Extract the (X, Y) coordinate from the center of the cell holding the provided text.  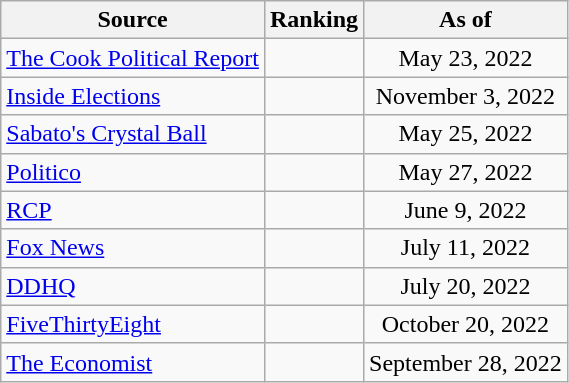
The Cook Political Report (133, 58)
May 25, 2022 (466, 134)
As of (466, 20)
October 20, 2022 (466, 324)
November 3, 2022 (466, 96)
May 23, 2022 (466, 58)
The Economist (133, 362)
DDHQ (133, 286)
Source (133, 20)
Ranking (314, 20)
Politico (133, 172)
May 27, 2022 (466, 172)
FiveThirtyEight (133, 324)
July 20, 2022 (466, 286)
RCP (133, 210)
July 11, 2022 (466, 248)
Sabato's Crystal Ball (133, 134)
September 28, 2022 (466, 362)
June 9, 2022 (466, 210)
Inside Elections (133, 96)
Fox News (133, 248)
